Extract the [X, Y] coordinate from the center of the cell holding the provided text.  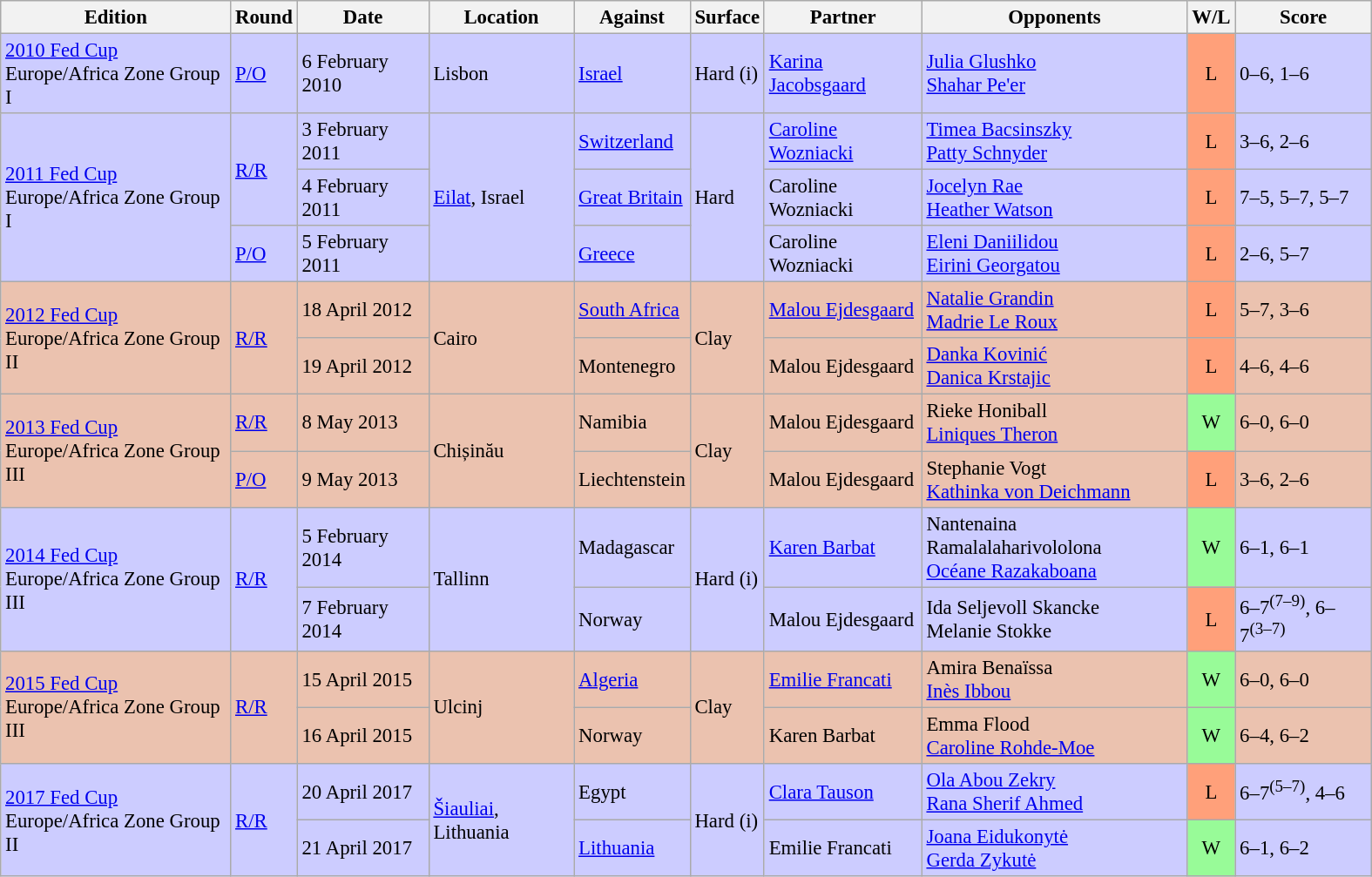
2017 Fed Cup Europe/Africa Zone Group II [116, 820]
Partner [843, 17]
Liechtenstein [632, 479]
Chișinău [502, 451]
Tallinn [502, 578]
18 April 2012 [362, 310]
Ola Abou Zekry Rana Sherif Ahmed [1054, 793]
4 February 2011 [362, 199]
6–1, 6–1 [1303, 547]
Algeria [632, 679]
Hard [727, 198]
8 May 2013 [362, 423]
5 February 2011 [362, 254]
20 April 2017 [362, 793]
Ida Seljevoll Skancke Melanie Stokke [1054, 619]
15 April 2015 [362, 679]
Nantenaina Ramalalaharivololona Océane Razakaboana [1054, 547]
Stephanie Vogt Kathinka von Deichmann [1054, 479]
Opponents [1054, 17]
2015 Fed Cup Europe/Africa Zone Group III [116, 707]
Date [362, 17]
Edition [116, 17]
Julia Glushko Shahar Pe'er [1054, 74]
4–6, 4–6 [1303, 366]
Round [264, 17]
Natalie Grandin Madrie Le Roux [1054, 310]
2011 Fed Cup Europe/Africa Zone Group I [116, 198]
Amira Benaïssa Inès Ibbou [1054, 679]
Location [502, 17]
Eleni Daniilidou Eirini Georgatou [1054, 254]
5–7, 3–6 [1303, 310]
Rieke Honiball Liniques Theron [1054, 423]
W/L [1211, 17]
Greece [632, 254]
Šiauliai, Lithuania [502, 820]
0–6, 1–6 [1303, 74]
6–7(5–7), 4–6 [1303, 793]
5 February 2014 [362, 547]
7 February 2014 [362, 619]
Namibia [632, 423]
Timea Bacsinszky Patty Schnyder [1054, 141]
Ulcinj [502, 707]
Madagascar [632, 547]
Surface [727, 17]
Jocelyn Rae Heather Watson [1054, 199]
Great Britain [632, 199]
Clara Tauson [843, 793]
21 April 2017 [362, 848]
Lithuania [632, 848]
Montenegro [632, 366]
Emma Flood Caroline Rohde-Moe [1054, 735]
Against [632, 17]
6 February 2010 [362, 74]
South Africa [632, 310]
3 February 2011 [362, 141]
2014 Fed Cup Europe/Africa Zone Group III [116, 578]
6–7(7–9), 6–7(3–7) [1303, 619]
Israel [632, 74]
9 May 2013 [362, 479]
Eilat, Israel [502, 198]
Joana Eidukonytė Gerda Zykutė [1054, 848]
6–1, 6–2 [1303, 848]
Score [1303, 17]
Karina Jacobsgaard [843, 74]
2–6, 5–7 [1303, 254]
2010 Fed Cup Europe/Africa Zone Group I [116, 74]
Danka Kovinić Danica Krstajic [1054, 366]
19 April 2012 [362, 366]
Cairo [502, 338]
7–5, 5–7, 5–7 [1303, 199]
Switzerland [632, 141]
Lisbon [502, 74]
6–4, 6–2 [1303, 735]
16 April 2015 [362, 735]
2012 Fed Cup Europe/Africa Zone Group II [116, 338]
2013 Fed Cup Europe/Africa Zone Group III [116, 451]
Egypt [632, 793]
